Return the [X, Y] coordinate for the center point of the cell that contains the specified text.  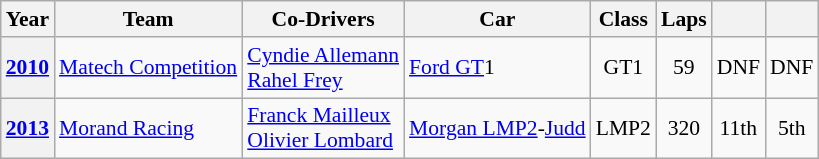
Morand Racing [148, 128]
GT1 [624, 68]
59 [684, 68]
Morgan LMP2-Judd [498, 128]
Class [624, 19]
Matech Competition [148, 68]
2010 [28, 68]
2013 [28, 128]
Laps [684, 19]
Co-Drivers [323, 19]
5th [792, 128]
LMP2 [624, 128]
Team [148, 19]
11th [738, 128]
Cyndie Allemann Rahel Frey [323, 68]
Ford GT1 [498, 68]
Car [498, 19]
Franck Mailleux Olivier Lombard [323, 128]
Year [28, 19]
320 [684, 128]
